Pinpoint the cell where the given text exists, returning its [X, Y] midpoint coordinate. 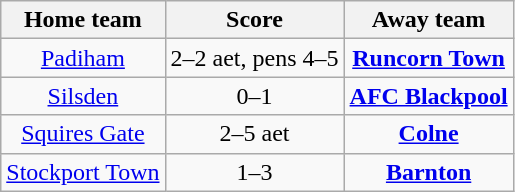
Colne [428, 134]
Stockport Town [83, 172]
Away team [428, 20]
0–1 [254, 96]
AFC Blackpool [428, 96]
Padiham [83, 58]
Home team [83, 20]
Runcorn Town [428, 58]
Barnton [428, 172]
Squires Gate [83, 134]
Silsden [83, 96]
2–5 aet [254, 134]
1–3 [254, 172]
2–2 aet, pens 4–5 [254, 58]
Score [254, 20]
